Find where the given text appears and provide that cell's center as [x, y] coordinate. 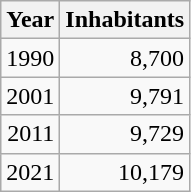
10,179 [125, 172]
1990 [30, 58]
Year [30, 20]
8,700 [125, 58]
2021 [30, 172]
2011 [30, 134]
9,791 [125, 96]
2001 [30, 96]
9,729 [125, 134]
Inhabitants [125, 20]
